For the text-containing cell, return its midpoint in (X, Y) coordinate format. 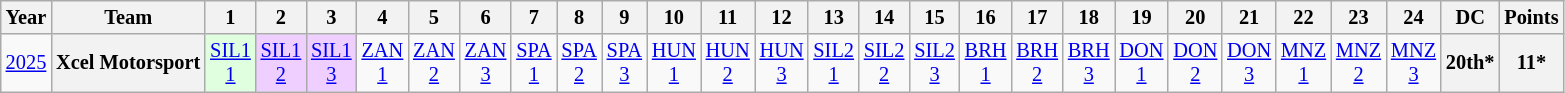
5 (434, 17)
10 (674, 17)
1 (230, 17)
BRH1 (986, 63)
4 (383, 17)
19 (1142, 17)
Team (128, 17)
9 (624, 17)
21 (1249, 17)
14 (884, 17)
11* (1531, 63)
7 (534, 17)
SPA2 (580, 63)
15 (934, 17)
12 (782, 17)
SPA3 (624, 63)
SIL22 (884, 63)
6 (486, 17)
20th* (1470, 63)
HUN1 (674, 63)
17 (1037, 17)
11 (728, 17)
ZAN3 (486, 63)
BRH3 (1089, 63)
ZAN1 (383, 63)
2025 (26, 63)
HUN2 (728, 63)
3 (331, 17)
DC (1470, 17)
Points (1531, 17)
18 (1089, 17)
SIL23 (934, 63)
20 (1195, 17)
Xcel Motorsport (128, 63)
MNZ1 (1304, 63)
8 (580, 17)
24 (1414, 17)
SIL11 (230, 63)
13 (833, 17)
MNZ3 (1414, 63)
2 (281, 17)
22 (1304, 17)
MNZ2 (1358, 63)
SPA1 (534, 63)
DON3 (1249, 63)
16 (986, 17)
ZAN2 (434, 63)
BRH2 (1037, 63)
SIL12 (281, 63)
23 (1358, 17)
SIL21 (833, 63)
DON1 (1142, 63)
DON2 (1195, 63)
SIL13 (331, 63)
Year (26, 17)
HUN3 (782, 63)
